Return [X, Y] of the center of cell containing provided text 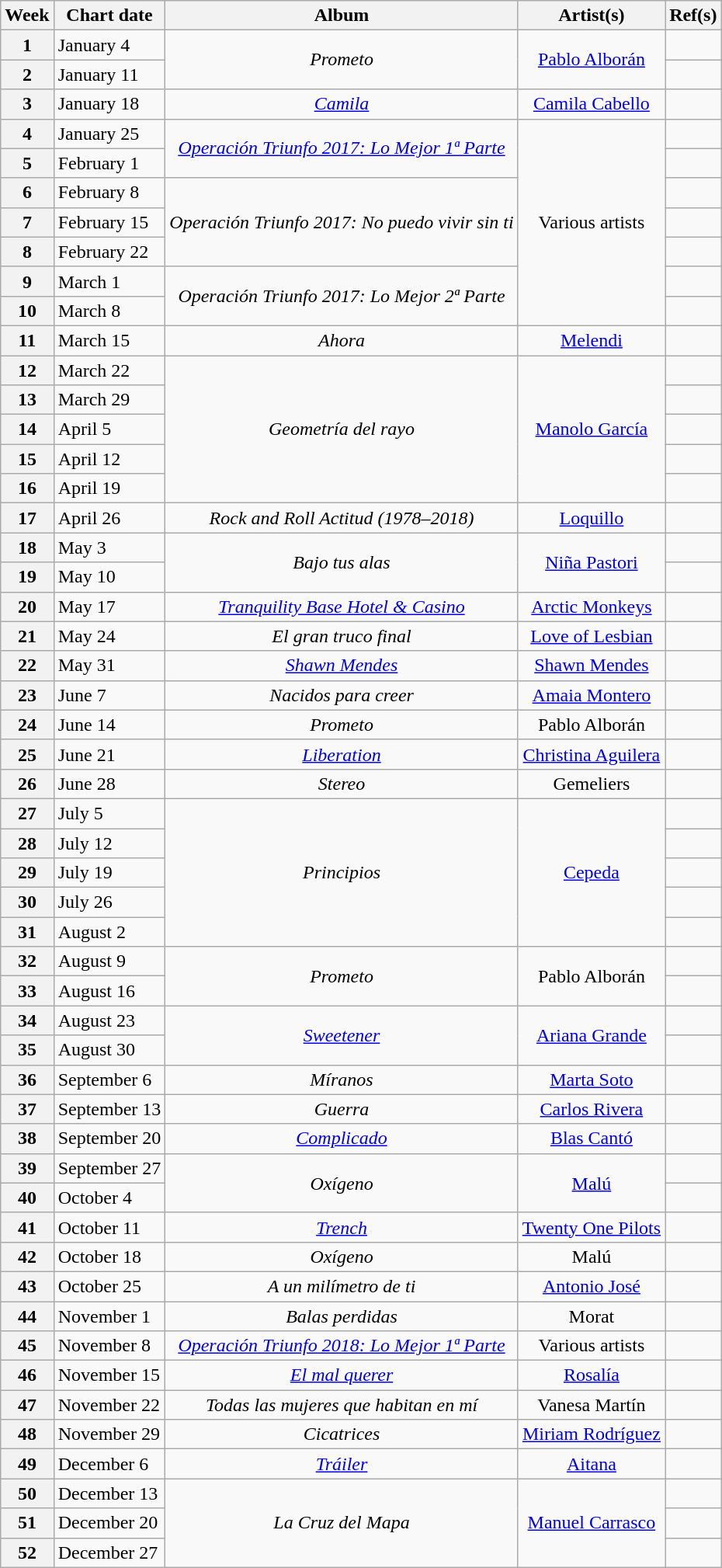
Loquillo [592, 518]
April 5 [109, 429]
Carlos Rivera [592, 1109]
30 [27, 902]
Operación Triunfo 2017: No puedo vivir sin ti [342, 222]
50 [27, 1493]
Principios [342, 872]
23 [27, 695]
18 [27, 548]
Melendi [592, 340]
39 [27, 1168]
Ahora [342, 340]
May 31 [109, 666]
4 [27, 134]
41 [27, 1227]
Album [342, 16]
June 14 [109, 725]
November 8 [109, 1346]
September 20 [109, 1139]
33 [27, 991]
Trench [342, 1227]
August 9 [109, 961]
Niña Pastori [592, 562]
March 22 [109, 370]
Marta Soto [592, 1080]
35 [27, 1050]
March 1 [109, 281]
November 29 [109, 1434]
Operación Triunfo 2017: Lo Mejor 2ª Parte [342, 296]
Operación Triunfo 2018: Lo Mejor 1ª Parte [342, 1346]
January 4 [109, 45]
Love of Lesbian [592, 636]
June 7 [109, 695]
14 [27, 429]
Christina Aguilera [592, 754]
September 27 [109, 1168]
La Cruz del Mapa [342, 1523]
3 [27, 104]
July 12 [109, 843]
February 15 [109, 222]
12 [27, 370]
26 [27, 784]
Ariana Grande [592, 1035]
44 [27, 1316]
September 13 [109, 1109]
August 30 [109, 1050]
Bajo tus alas [342, 562]
47 [27, 1405]
34 [27, 1020]
April 19 [109, 488]
Rock and Roll Actitud (1978–2018) [342, 518]
May 10 [109, 577]
45 [27, 1346]
May 17 [109, 607]
May 3 [109, 548]
8 [27, 252]
Week [27, 16]
32 [27, 961]
38 [27, 1139]
46 [27, 1375]
April 26 [109, 518]
Guerra [342, 1109]
March 8 [109, 311]
5 [27, 163]
11 [27, 340]
27 [27, 813]
Camila Cabello [592, 104]
Stereo [342, 784]
15 [27, 459]
29 [27, 873]
A un milímetro de ti [342, 1286]
52 [27, 1552]
Todas las mujeres que habitan en mí [342, 1405]
July 26 [109, 902]
Nacidos para creer [342, 695]
2 [27, 75]
51 [27, 1523]
1 [27, 45]
Balas perdidas [342, 1316]
April 12 [109, 459]
Manuel Carrasco [592, 1523]
25 [27, 754]
49 [27, 1464]
November 15 [109, 1375]
Camila [342, 104]
Morat [592, 1316]
January 11 [109, 75]
June 28 [109, 784]
Tranquility Base Hotel & Casino [342, 607]
December 27 [109, 1552]
28 [27, 843]
16 [27, 488]
31 [27, 932]
43 [27, 1286]
10 [27, 311]
37 [27, 1109]
July 19 [109, 873]
Blas Cantó [592, 1139]
19 [27, 577]
42 [27, 1257]
Miriam Rodríguez [592, 1434]
Manolo García [592, 429]
Operación Triunfo 2017: Lo Mejor 1ª Parte [342, 148]
August 2 [109, 932]
Aitana [592, 1464]
36 [27, 1080]
Chart date [109, 16]
February 1 [109, 163]
El gran truco final [342, 636]
40 [27, 1198]
October 4 [109, 1198]
March 15 [109, 340]
6 [27, 193]
Cepeda [592, 872]
October 25 [109, 1286]
December 20 [109, 1523]
24 [27, 725]
Geometría del rayo [342, 429]
August 16 [109, 991]
Liberation [342, 754]
Sweetener [342, 1035]
November 22 [109, 1405]
Gemeliers [592, 784]
November 1 [109, 1316]
Arctic Monkeys [592, 607]
Amaia Montero [592, 695]
January 25 [109, 134]
February 8 [109, 193]
December 6 [109, 1464]
January 18 [109, 104]
13 [27, 400]
Tráiler [342, 1464]
Ref(s) [693, 16]
17 [27, 518]
February 22 [109, 252]
22 [27, 666]
Artist(s) [592, 16]
21 [27, 636]
August 23 [109, 1020]
Antonio José [592, 1286]
October 11 [109, 1227]
48 [27, 1434]
October 18 [109, 1257]
9 [27, 281]
May 24 [109, 636]
Cicatrices [342, 1434]
20 [27, 607]
Vanesa Martín [592, 1405]
7 [27, 222]
El mal querer [342, 1375]
July 5 [109, 813]
Rosalía [592, 1375]
September 6 [109, 1080]
December 13 [109, 1493]
June 21 [109, 754]
March 29 [109, 400]
Twenty One Pilots [592, 1227]
Míranos [342, 1080]
Complicado [342, 1139]
